Return (x, y) of the center of cell containing provided text 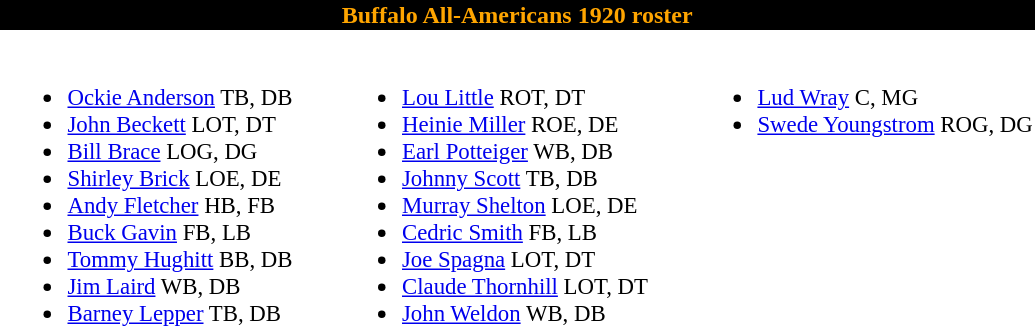
Buffalo All-Americans 1920 roster (517, 15)
